Search for the cell housing the specified text and yield its [X, Y] center coordinate. 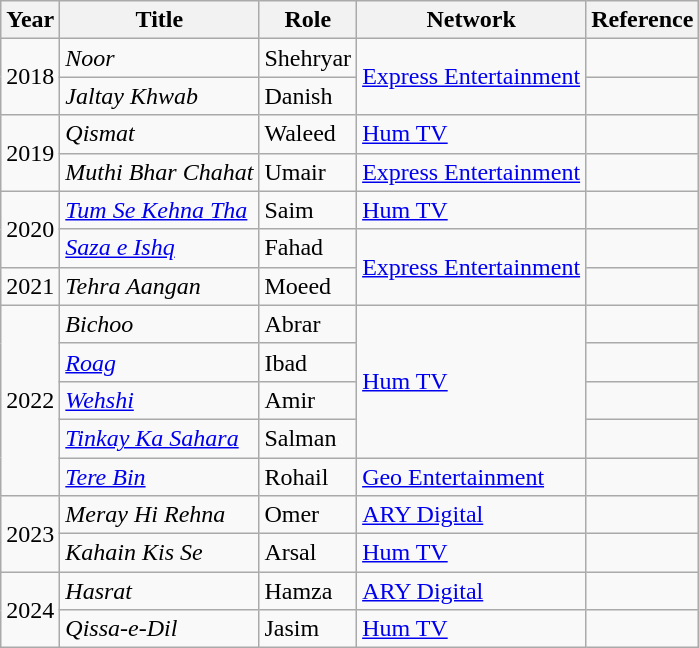
Muthi Bhar Chahat [160, 172]
Geo Entertainment [472, 477]
Fahad [308, 248]
Umair [308, 172]
Role [308, 20]
2023 [30, 534]
Tinkay Ka Sahara [160, 438]
Kahain Kis Se [160, 553]
Jasim [308, 629]
Omer [308, 515]
2018 [30, 77]
Wehshi [160, 400]
Abrar [308, 324]
Tum Se Kehna Tha [160, 210]
2020 [30, 229]
Amir [308, 400]
Saza e Ishq [160, 248]
Hamza [308, 591]
Noor [160, 58]
Reference [642, 20]
Tehra Aangan [160, 286]
Meray Hi Rehna [160, 515]
Bichoo [160, 324]
Salman [308, 438]
Danish [308, 96]
Year [30, 20]
Moeed [308, 286]
2021 [30, 286]
Title [160, 20]
2024 [30, 610]
Qismat [160, 134]
Tere Bin [160, 477]
Saim [308, 210]
Hasrat [160, 591]
2022 [30, 400]
Jaltay Khwab [160, 96]
Waleed [308, 134]
Roag [160, 362]
Ibad [308, 362]
Shehryar [308, 58]
Network [472, 20]
Rohail [308, 477]
2019 [30, 153]
Qissa-e-Dil [160, 629]
Arsal [308, 553]
